Pinpoint the cell where the given text exists, returning its (X, Y) midpoint coordinate. 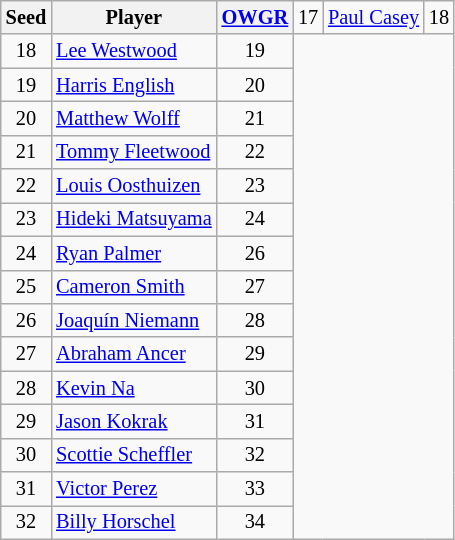
Abraham Ancer (134, 354)
34 (255, 522)
Jason Kokrak (134, 421)
33 (255, 489)
Louis Oosthuizen (134, 186)
Kevin Na (134, 388)
Billy Horschel (134, 522)
Ryan Palmer (134, 253)
Cameron Smith (134, 287)
Hideki Matsuyama (134, 219)
25 (26, 287)
Lee Westwood (134, 51)
Victor Perez (134, 489)
Player (134, 17)
Joaquín Niemann (134, 320)
17 (308, 17)
Harris English (134, 85)
Paul Casey (374, 17)
Seed (26, 17)
Tommy Fleetwood (134, 152)
OWGR (255, 17)
Scottie Scheffler (134, 455)
Matthew Wolff (134, 118)
